Detect which cell encompasses the target text, then output its [X, Y] center coordinate. 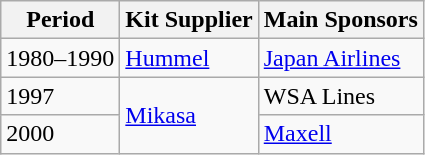
Main Sponsors [340, 20]
Japan Airlines [340, 58]
2000 [60, 134]
Kit Supplier [189, 20]
WSA Lines [340, 96]
Maxell [340, 134]
1997 [60, 96]
1980–1990 [60, 58]
Period [60, 20]
Hummel [189, 58]
Mikasa [189, 115]
